Capture the cell that displays the provided text and extract its [X, Y] central coordinate. 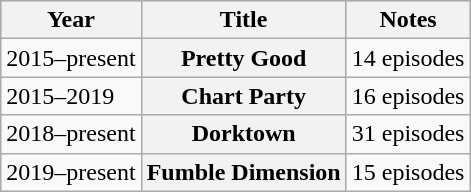
2019–present [71, 172]
Fumble Dimension [244, 172]
Dorktown [244, 134]
Year [71, 20]
2015–2019 [71, 96]
Notes [408, 20]
16 episodes [408, 96]
15 episodes [408, 172]
2015–present [71, 58]
Title [244, 20]
Pretty Good [244, 58]
Chart Party [244, 96]
14 episodes [408, 58]
31 episodes [408, 134]
2018–present [71, 134]
